Locate the cell with the specified text and output its [x, y] center coordinate. 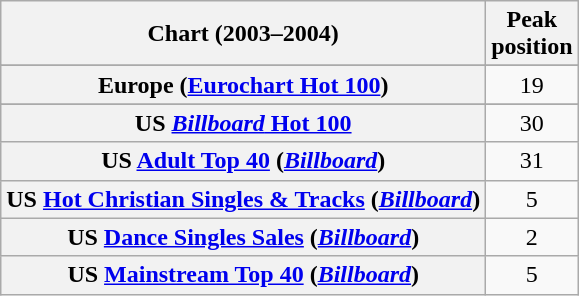
US Mainstream Top 40 (Billboard) [244, 275]
US Hot Christian Singles & Tracks (Billboard) [244, 199]
19 [532, 85]
Chart (2003–2004) [244, 34]
US Dance Singles Sales (Billboard) [244, 237]
31 [532, 161]
Europe (Eurochart Hot 100) [244, 85]
Peakposition [532, 34]
30 [532, 123]
US Billboard Hot 100 [244, 123]
US Adult Top 40 (Billboard) [244, 161]
2 [532, 237]
